Extract the (x, y) coordinate from the center of the cell holding the provided text.  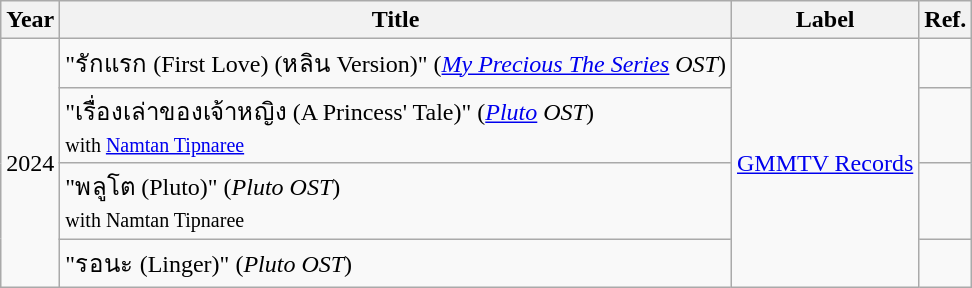
"พลูโต (Pluto)" (Pluto OST)with Namtan Tipnaree (396, 201)
Ref. (946, 20)
Year (30, 20)
"รักแรก (First Love) (หลิน Version)" (My Precious The Series OST) (396, 64)
2024 (30, 163)
Title (396, 20)
"รอนะ (Linger)" (Pluto OST) (396, 262)
"เรื่องเล่าของเจ้าหญิง (A Princess' Tale)" (Pluto OST)with Namtan Tipnaree (396, 125)
GMMTV Records (824, 163)
Label (824, 20)
